Scan for the cell matching the given text and deliver its (X, Y) coordinate at center. 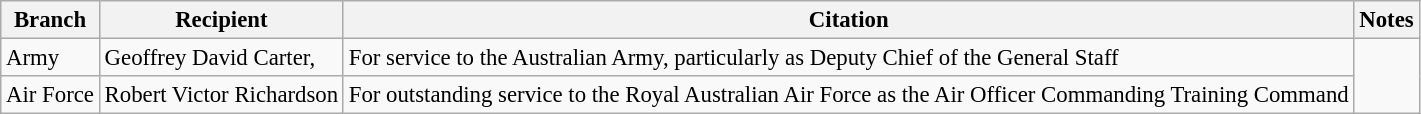
Army (50, 58)
For service to the Australian Army, particularly as Deputy Chief of the General Staff (848, 58)
Robert Victor Richardson (221, 95)
Geoffrey David Carter, (221, 58)
For outstanding service to the Royal Australian Air Force as the Air Officer Commanding Training Command (848, 95)
Citation (848, 20)
Notes (1386, 20)
Recipient (221, 20)
Air Force (50, 95)
Branch (50, 20)
